Pinpoint the cell where the given text exists, returning its (x, y) midpoint coordinate. 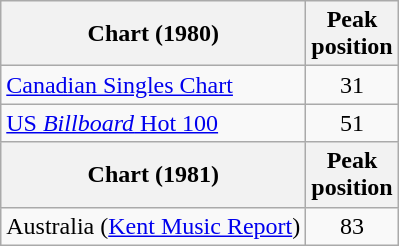
83 (352, 226)
31 (352, 85)
Peakposition (352, 34)
Peak position (352, 174)
Australia (Kent Music Report) (154, 226)
51 (352, 123)
Canadian Singles Chart (154, 85)
US Billboard Hot 100 (154, 123)
Chart (1981) (154, 174)
Chart (1980) (154, 34)
